Detect which cell encompasses the target text, then output its (x, y) center coordinate. 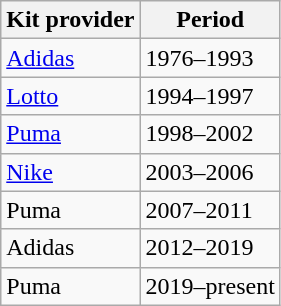
Kit provider (70, 20)
2012–2019 (210, 248)
Lotto (70, 96)
Nike (70, 172)
1998–2002 (210, 134)
Period (210, 20)
2007–2011 (210, 210)
2019–present (210, 286)
1976–1993 (210, 58)
2003–2006 (210, 172)
1994–1997 (210, 96)
